Identify which cell holds the provided text, then report its (x, y) central coordinate. 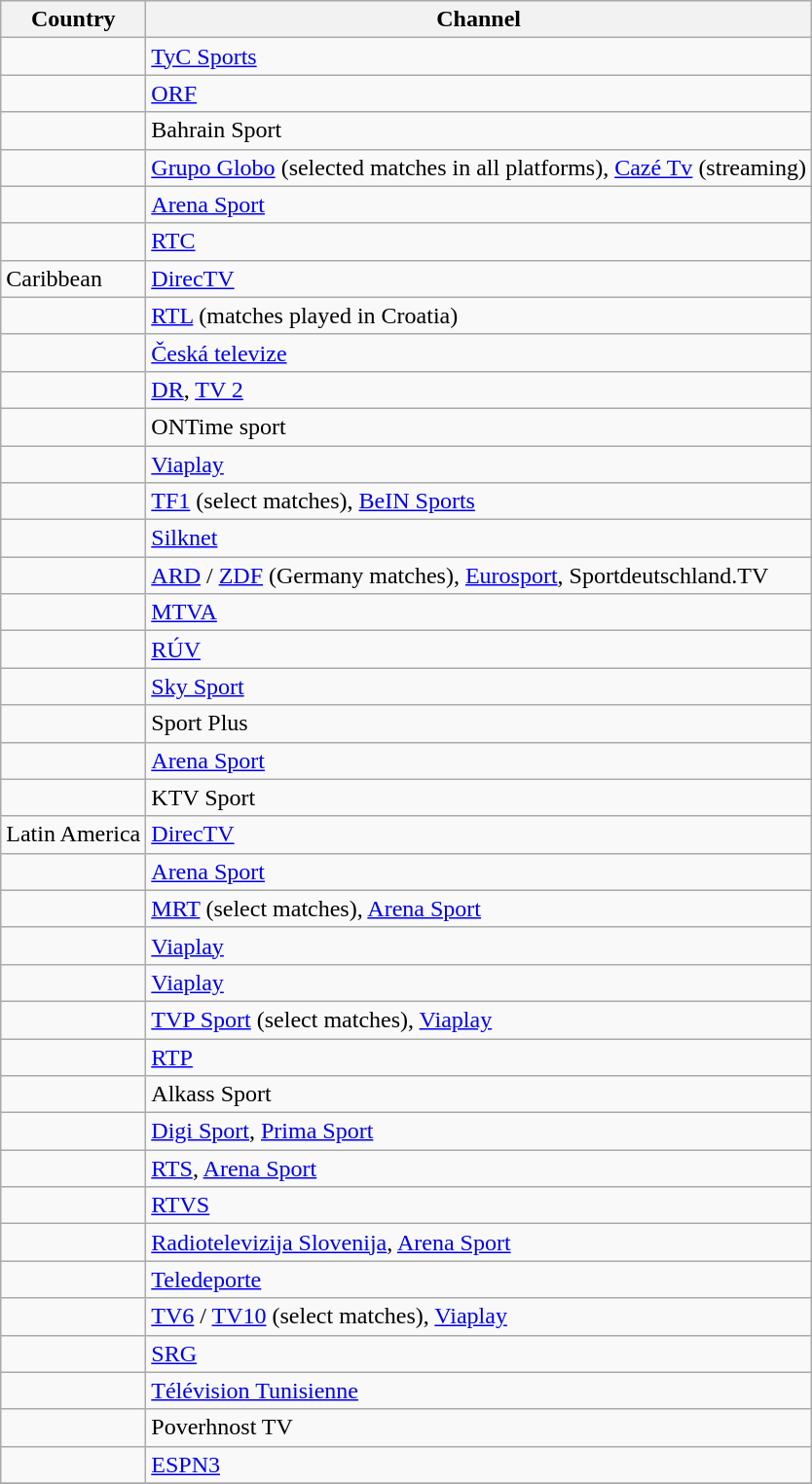
Channel (479, 19)
Digi Sport, Prima Sport (479, 1132)
RTVS (479, 1206)
ARD / ZDF (Germany matches), Eurosport, Sportdeutschland.TV (479, 575)
TF1 (select matches), BeIN Sports (479, 501)
KTV Sport (479, 798)
Radiotelevizija Slovenija, Arena Sport (479, 1243)
RTL (matches played in Croatia) (479, 315)
RTS, Arena Sport (479, 1169)
RÚV (479, 649)
Grupo Globo (selected matches in all platforms), Cazé Tv (streaming) (479, 167)
ORF (479, 93)
Sport Plus (479, 723)
Country (74, 19)
ESPN3 (479, 1465)
TVP Sport (select matches), Viaplay (479, 1020)
Alkass Sport (479, 1094)
TV6 / TV10 (select matches), Viaplay (479, 1317)
TyC Sports (479, 56)
Silknet (479, 538)
Sky Sport (479, 686)
Bahrain Sport (479, 130)
Poverhnost TV (479, 1428)
RTC (479, 241)
Caribbean (74, 278)
Télévision Tunisienne (479, 1391)
MTVA (479, 612)
MRT (select matches), Arena Sport (479, 909)
DR, TV 2 (479, 390)
RTP (479, 1057)
Teledeporte (479, 1280)
ONTime sport (479, 427)
Česká televize (479, 352)
SRG (479, 1354)
Latin America (74, 835)
